Return (X, Y) of the center of cell containing provided text 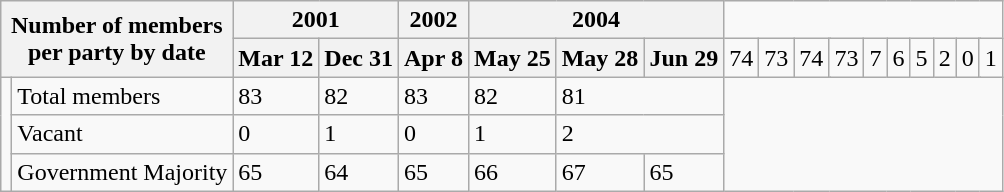
7 (876, 58)
Number of membersper party by date (117, 39)
Dec 31 (359, 58)
2002 (433, 20)
Vacant (122, 134)
5 (922, 58)
6 (898, 58)
May 28 (600, 58)
Jun 29 (684, 58)
81 (640, 96)
Total members (122, 96)
67 (600, 172)
Apr 8 (433, 58)
May 25 (512, 58)
2004 (596, 20)
Government Majority (122, 172)
64 (359, 172)
66 (512, 172)
Mar 12 (276, 58)
2001 (316, 20)
